For the text-containing cell, return its midpoint in [X, Y] coordinate format. 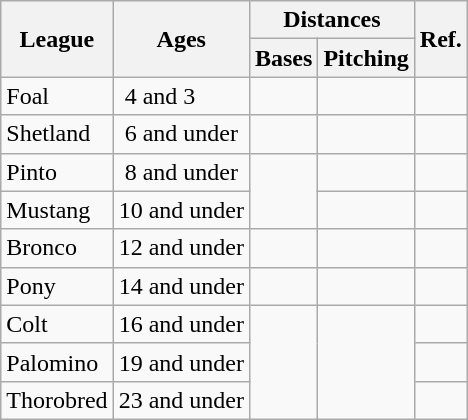
12 and under [181, 248]
10 and under [181, 210]
4 and 3 [181, 96]
19 and under [181, 362]
Mustang [57, 210]
Palomino [57, 362]
Shetland [57, 134]
Pinto [57, 172]
Thorobred [57, 400]
16 and under [181, 324]
Pitching [366, 58]
Ages [181, 39]
Colt [57, 324]
Bases [283, 58]
Pony [57, 286]
League [57, 39]
8 and under [181, 172]
Bronco [57, 248]
Ref. [440, 39]
Distances [332, 20]
Foal [57, 96]
6 and under [181, 134]
23 and under [181, 400]
14 and under [181, 286]
